Return the (x, y) coordinate for the center point of the cell that contains the specified text.  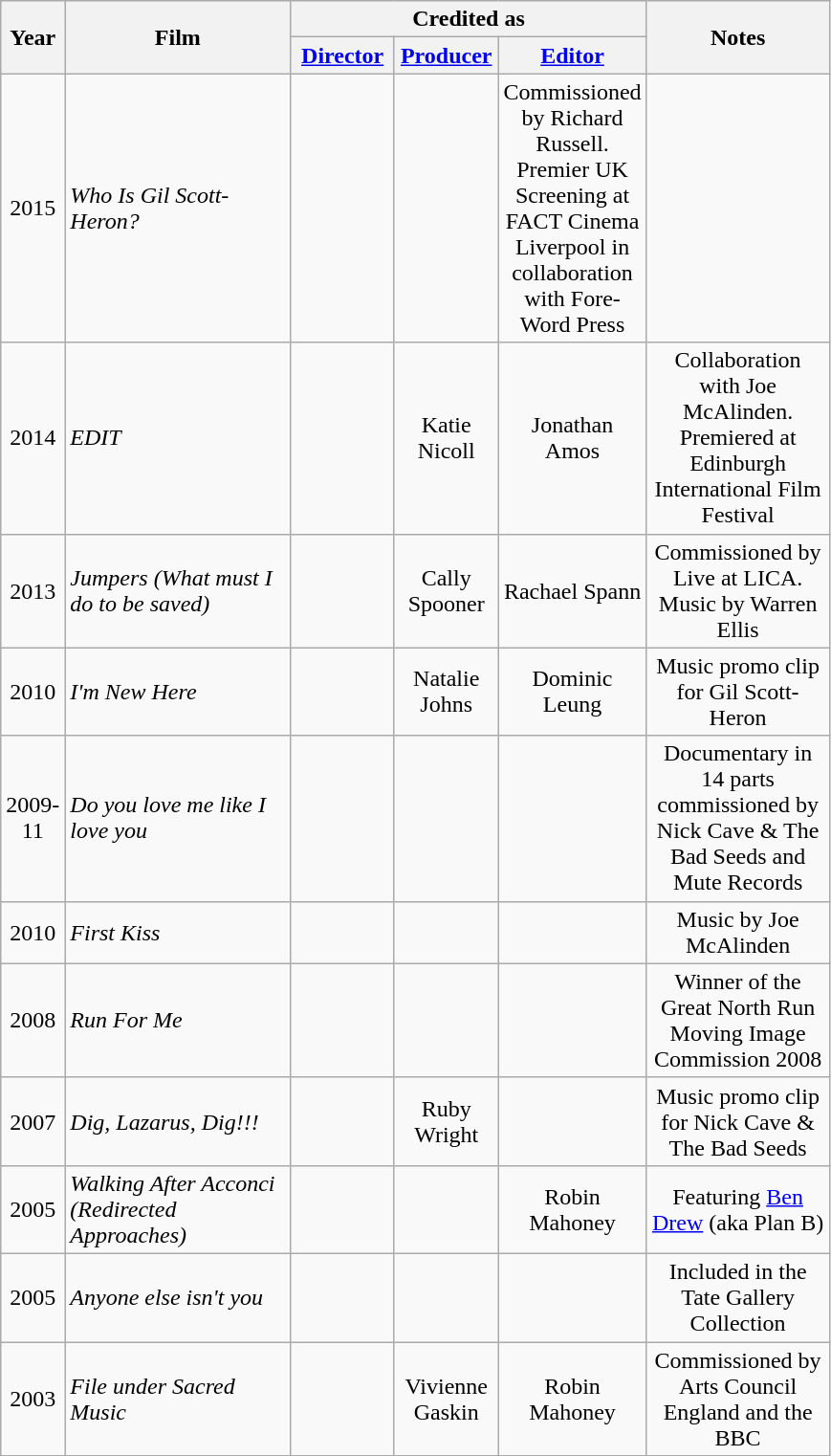
Collaboration with Joe McAlinden. Premiered at Edinburgh International Film Festival (738, 438)
Credited as (469, 19)
I'm New Here (178, 692)
Dominic Leung (572, 692)
Included in the Tate Gallery Collection (738, 1297)
Walking After Acconci (Redirected Approaches) (178, 1209)
Ruby Wright (446, 1121)
Jumpers (What must I do to be saved) (178, 591)
Commissioned by Richard Russell. Premier UK Screening at FACT Cinema Liverpool in collaboration with Fore-Word Press (572, 209)
Director (342, 55)
2003 (33, 1399)
Natalie Johns (446, 692)
Commissioned by Arts Council England and the BBC (738, 1399)
2013 (33, 591)
Dig, Lazarus, Dig!!! (178, 1121)
Jonathan Amos (572, 438)
2007 (33, 1121)
Who Is Gil Scott-Heron? (178, 209)
Music promo clip for Nick Cave & The Bad Seeds (738, 1121)
File under Sacred Music (178, 1399)
2008 (33, 1020)
Rachael Spann (572, 591)
Year (33, 37)
Vivienne Gaskin (446, 1399)
Anyone else isn't you (178, 1297)
Do you love me like I love you (178, 819)
Producer (446, 55)
Film (178, 37)
Katie Nicoll (446, 438)
2009-11 (33, 819)
2014 (33, 438)
Music promo clip for Gil Scott-Heron (738, 692)
Editor (572, 55)
EDIT (178, 438)
Documentary in 14 parts commissioned by Nick Cave & The Bad Seeds and Mute Records (738, 819)
Music by Joe McAlinden (738, 932)
Winner of the Great North Run Moving Image Commission 2008 (738, 1020)
Run For Me (178, 1020)
Cally Spooner (446, 591)
Commissioned by Live at LICA. Music by Warren Ellis (738, 591)
2015 (33, 209)
Notes (738, 37)
First Kiss (178, 932)
Featuring Ben Drew (aka Plan B) (738, 1209)
